For the text-containing cell, return its midpoint in [x, y] coordinate format. 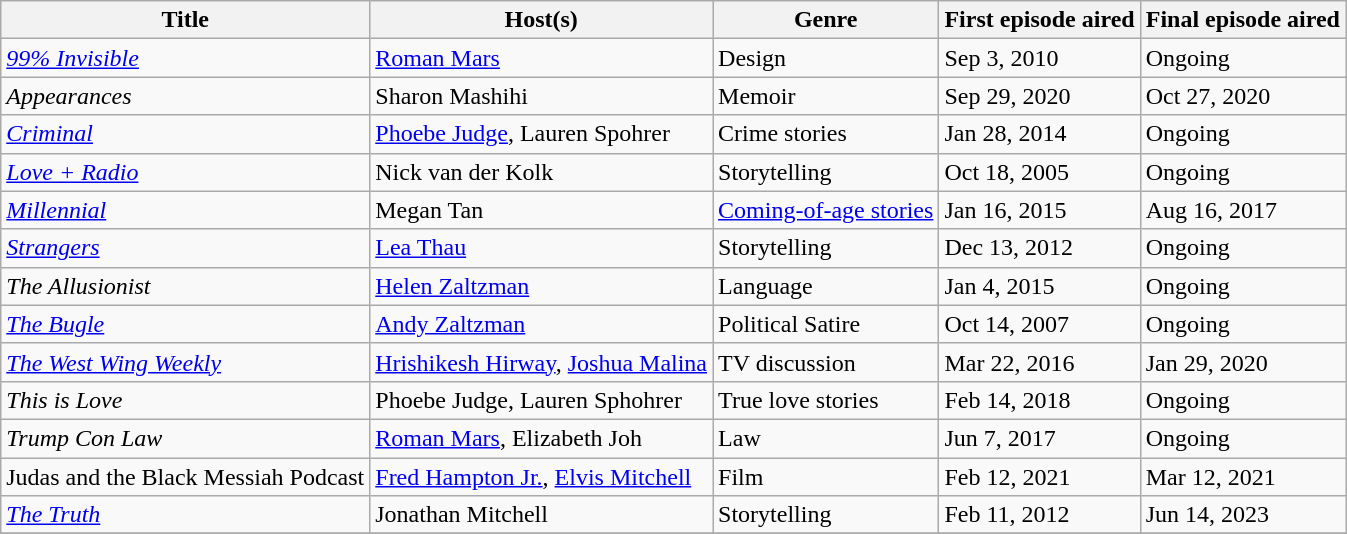
Millennial [186, 210]
Trump Con Law [186, 438]
Sep 29, 2020 [1040, 96]
Oct 27, 2020 [1242, 96]
Hrishikesh Hirway, Joshua Malina [542, 362]
Title [186, 20]
Coming-of-age stories [826, 210]
Host(s) [542, 20]
Jan 4, 2015 [1040, 286]
Criminal [186, 134]
This is Love [186, 400]
Helen Zaltzman [542, 286]
Andy Zaltzman [542, 324]
Jonathan Mitchell [542, 515]
Roman Mars [542, 58]
Jan 16, 2015 [1040, 210]
Judas and the Black Messiah Podcast [186, 477]
Film [826, 477]
TV discussion [826, 362]
Memoir [826, 96]
Oct 18, 2005 [1040, 172]
Jan 28, 2014 [1040, 134]
Phoebe Judge, Lauren Sphohrer [542, 400]
99% Invisible [186, 58]
Feb 14, 2018 [1040, 400]
Final episode aired [1242, 20]
Mar 12, 2021 [1242, 477]
Aug 16, 2017 [1242, 210]
Jun 7, 2017 [1040, 438]
Genre [826, 20]
Strangers [186, 248]
True love stories [826, 400]
Dec 13, 2012 [1040, 248]
Appearances [186, 96]
Lea Thau [542, 248]
Phoebe Judge, Lauren Spohrer [542, 134]
The Bugle [186, 324]
Fred Hampton Jr., Elvis Mitchell [542, 477]
Language [826, 286]
Oct 14, 2007 [1040, 324]
The Allusionist [186, 286]
Law [826, 438]
Feb 12, 2021 [1040, 477]
Love + Radio [186, 172]
Mar 22, 2016 [1040, 362]
Jan 29, 2020 [1242, 362]
Megan Tan [542, 210]
Nick van der Kolk [542, 172]
Feb 11, 2012 [1040, 515]
Roman Mars, Elizabeth Joh [542, 438]
Design [826, 58]
Political Satire [826, 324]
Sharon Mashihi [542, 96]
Crime stories [826, 134]
Jun 14, 2023 [1242, 515]
First episode aired [1040, 20]
Sep 3, 2010 [1040, 58]
The Truth [186, 515]
The West Wing Weekly [186, 362]
